Find where the given text appears and provide that cell's center as (x, y) coordinate. 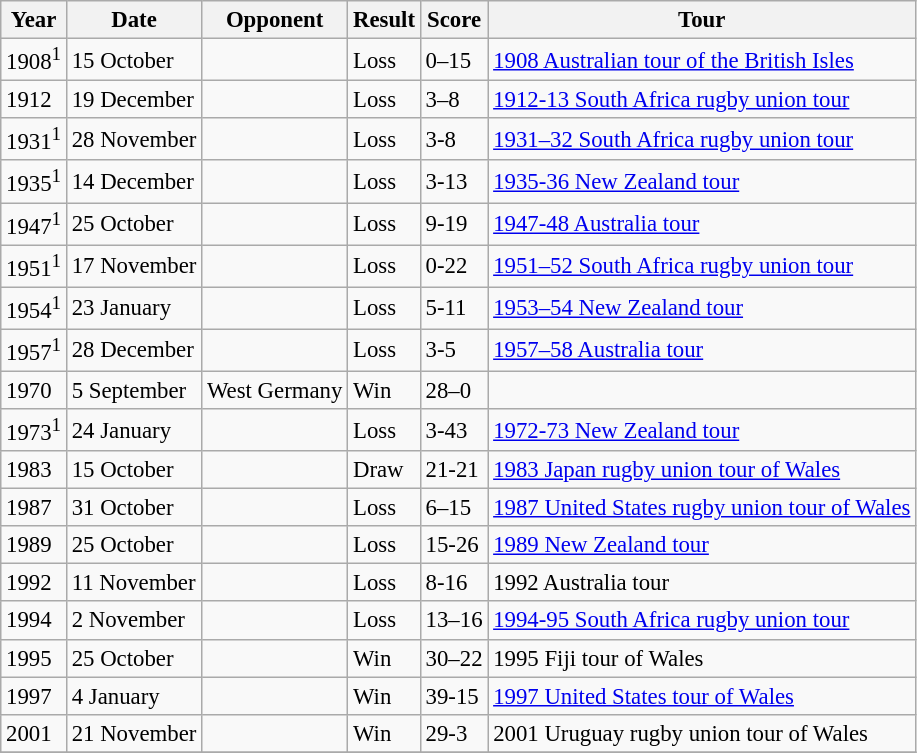
19571 (34, 350)
1953–54 New Zealand tour (702, 308)
1972-73 New Zealand tour (702, 430)
Result (384, 20)
1995 Fiji tour of Wales (702, 658)
9-19 (454, 224)
28–0 (454, 390)
Score (454, 20)
1931–32 South Africa rugby union tour (702, 139)
1994 (34, 621)
6–15 (454, 508)
1912 (34, 100)
1957–58 Australia tour (702, 350)
19351 (34, 181)
28 December (134, 350)
1992 (34, 583)
39-15 (454, 696)
2001 Uruguay rugby union tour of Wales (702, 733)
2001 (34, 733)
3-13 (454, 181)
1908 Australian tour of the British Isles (702, 60)
19731 (34, 430)
29-3 (454, 733)
17 November (134, 266)
28 November (134, 139)
3-8 (454, 139)
1983 (34, 470)
30–22 (454, 658)
Date (134, 20)
Tour (702, 20)
1994-95 South Africa rugby union tour (702, 621)
1987 (34, 508)
Year (34, 20)
23 January (134, 308)
21 November (134, 733)
24 January (134, 430)
1995 (34, 658)
3-5 (454, 350)
11 November (134, 583)
1947-48 Australia tour (702, 224)
8-16 (454, 583)
21-21 (454, 470)
1983 Japan rugby union tour of Wales (702, 470)
14 December (134, 181)
1987 United States rugby union tour of Wales (702, 508)
13–16 (454, 621)
West Germany (275, 390)
31 October (134, 508)
19 December (134, 100)
19081 (34, 60)
19511 (34, 266)
19471 (34, 224)
1935-36 New Zealand tour (702, 181)
1992 Australia tour (702, 583)
1989 New Zealand tour (702, 545)
5 September (134, 390)
Opponent (275, 20)
1997 (34, 696)
4 January (134, 696)
1997 United States tour of Wales (702, 696)
19311 (34, 139)
1951–52 South Africa rugby union tour (702, 266)
1970 (34, 390)
15-26 (454, 545)
19541 (34, 308)
1989 (34, 545)
Draw (384, 470)
3-43 (454, 430)
5-11 (454, 308)
3–8 (454, 100)
0–15 (454, 60)
1912-13 South Africa rugby union tour (702, 100)
0-22 (454, 266)
2 November (134, 621)
